Output the (x, y) coordinate of the center of the cell containing the given text.  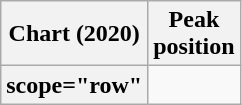
Chart (2020) (74, 34)
scope="row" (74, 85)
Peakposition (194, 34)
